Locate the cell with the specified text and output its [x, y] center coordinate. 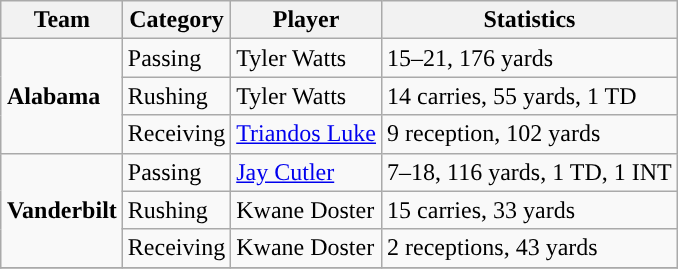
15–21, 176 yards [530, 58]
9 reception, 102 yards [530, 134]
2 receptions, 43 yards [530, 248]
Vanderbilt [62, 210]
Triandos Luke [306, 134]
Team [62, 20]
15 carries, 33 yards [530, 210]
Statistics [530, 20]
Category [176, 20]
Jay Cutler [306, 172]
Alabama [62, 96]
14 carries, 55 yards, 1 TD [530, 96]
7–18, 116 yards, 1 TD, 1 INT [530, 172]
Player [306, 20]
